Extract the (X, Y) coordinate from the center of the cell holding the provided text.  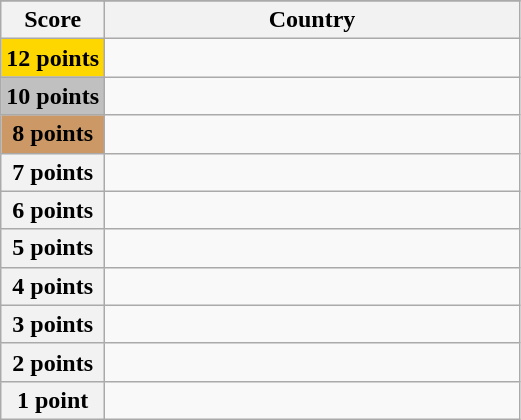
2 points (53, 362)
4 points (53, 286)
12 points (53, 58)
8 points (53, 134)
Score (53, 20)
7 points (53, 172)
6 points (53, 210)
10 points (53, 96)
Country (312, 20)
3 points (53, 324)
5 points (53, 248)
1 point (53, 400)
